Return the [X, Y] coordinate for the center point of the cell that contains the specified text.  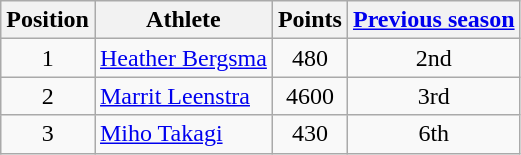
3rd [434, 96]
Points [310, 20]
Athlete [183, 20]
Position [48, 20]
Miho Takagi [183, 134]
1 [48, 58]
Marrit Leenstra [183, 96]
2 [48, 96]
Previous season [434, 20]
480 [310, 58]
Heather Bergsma [183, 58]
3 [48, 134]
4600 [310, 96]
6th [434, 134]
2nd [434, 58]
430 [310, 134]
